Scan for the cell matching the given text and deliver its (X, Y) coordinate at center. 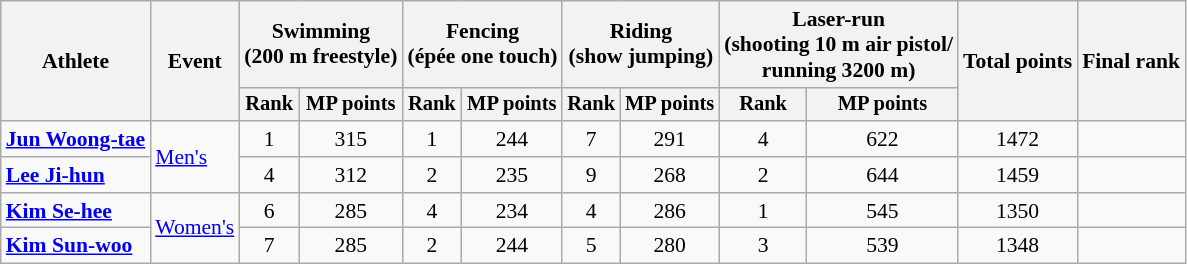
268 (670, 175)
6 (269, 211)
5 (591, 246)
9 (591, 175)
Lee Ji-hun (76, 175)
3 (763, 246)
Total points (1018, 61)
1459 (1018, 175)
Laser-run(shooting 10 m air pistol/running 3200 m) (838, 44)
622 (882, 139)
Men's (194, 156)
539 (882, 246)
Fencing(épée one touch) (482, 44)
1350 (1018, 211)
Riding(show jumping) (640, 44)
Kim Se-hee (76, 211)
Swimming(200 m freestyle) (320, 44)
Women's (194, 228)
1348 (1018, 246)
280 (670, 246)
291 (670, 139)
Kim Sun-woo (76, 246)
235 (512, 175)
644 (882, 175)
1472 (1018, 139)
234 (512, 211)
Final rank (1131, 61)
Event (194, 61)
Athlete (76, 61)
312 (350, 175)
315 (350, 139)
545 (882, 211)
Jun Woong-tae (76, 139)
286 (670, 211)
